Return the (X, Y) coordinate for the center point of the cell that contains the specified text.  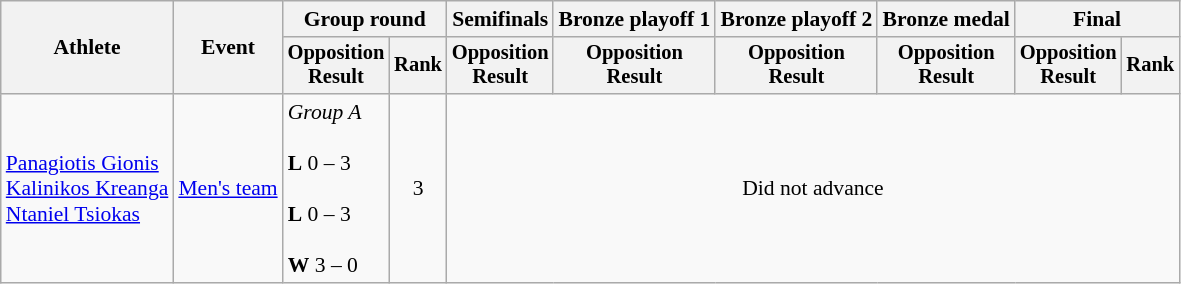
Group round (365, 19)
Final (1097, 19)
Men's team (228, 188)
Bronze playoff 1 (634, 19)
Panagiotis GionisKalinikos KreangaNtaniel Tsiokas (88, 188)
Event (228, 48)
Semifinals (500, 19)
Did not advance (813, 188)
Group AL 0 – 3L 0 – 3W 3 – 0 (336, 188)
Bronze playoff 2 (796, 19)
Athlete (88, 48)
Bronze medal (946, 19)
3 (418, 188)
